Pinpoint the cell where the given text exists, returning its [x, y] midpoint coordinate. 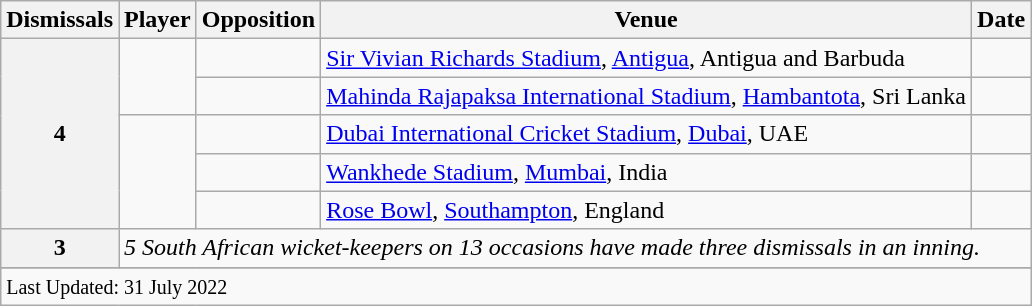
Player [157, 20]
4 [60, 134]
Sir Vivian Richards Stadium, Antigua, Antigua and Barbuda [646, 58]
Opposition [258, 20]
Dubai International Cricket Stadium, Dubai, UAE [646, 134]
Venue [646, 20]
Rose Bowl, Southampton, England [646, 210]
Wankhede Stadium, Mumbai, India [646, 172]
5 South African wicket-keepers on 13 occasions have made three dismissals in an inning. [574, 248]
Date [1002, 20]
3 [60, 248]
Dismissals [60, 20]
Last Updated: 31 July 2022 [516, 286]
Mahinda Rajapaksa International Stadium, Hambantota, Sri Lanka [646, 96]
